Return [X, Y] of the center of cell containing provided text 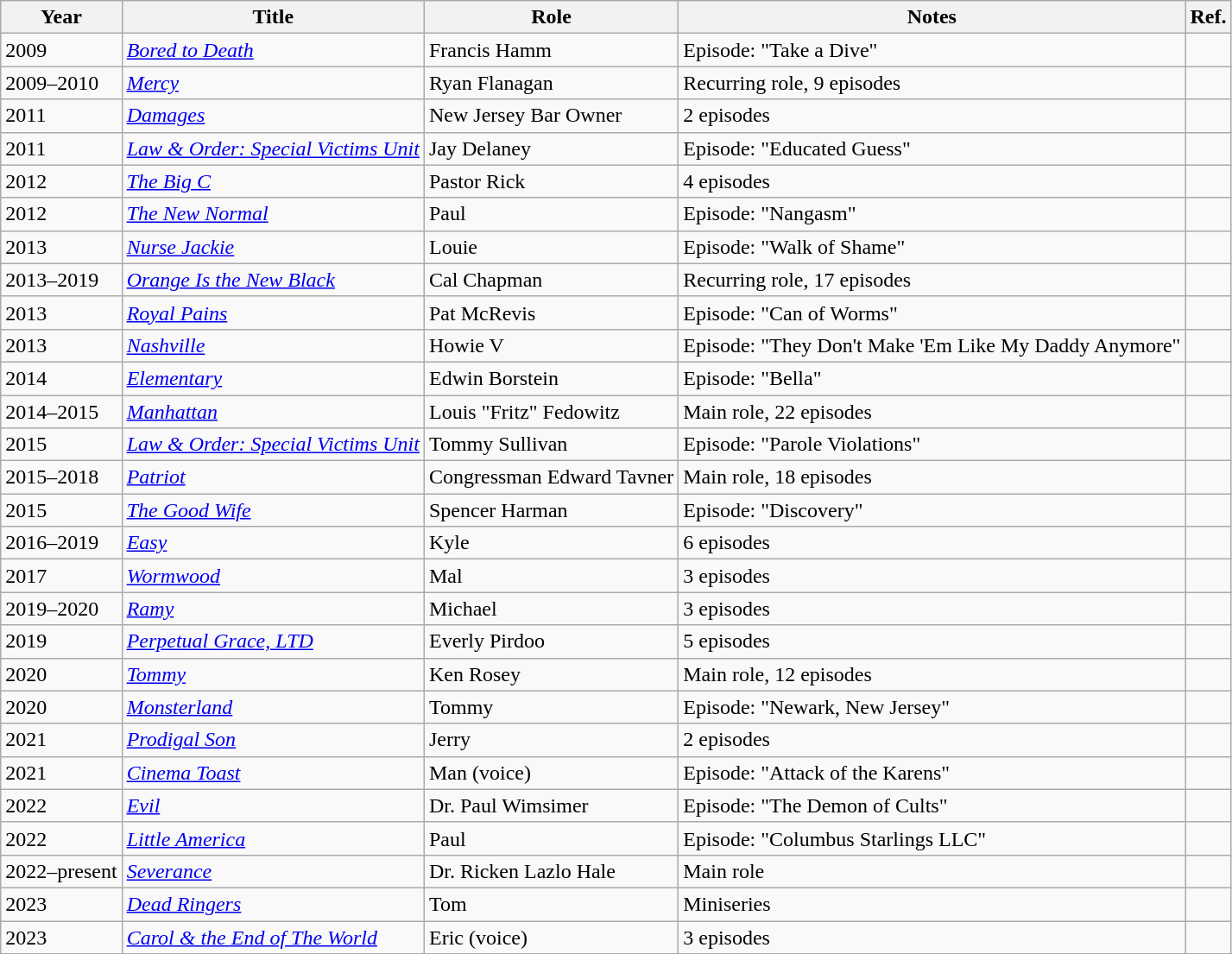
Eric (voice) [551, 937]
Little America [273, 838]
2016–2019 [61, 543]
Easy [273, 543]
Everly Pirdoo [551, 641]
New Jersey Bar Owner [551, 116]
Dr. Paul Wimsimer [551, 806]
Episode: "Columbus Starlings LLC" [932, 838]
Miniseries [932, 904]
Louie [551, 247]
Episode: "Take a Dive" [932, 50]
Main role [932, 871]
Notes [932, 17]
Episode: "Parole Violations" [932, 445]
Recurring role, 17 episodes [932, 280]
Pastor Rick [551, 181]
6 episodes [932, 543]
2015–2018 [61, 477]
Main role, 22 episodes [932, 412]
The Big C [273, 181]
Edwin Borstein [551, 378]
Bored to Death [273, 50]
5 episodes [932, 641]
Elementary [273, 378]
Main role, 12 episodes [932, 674]
The Good Wife [273, 510]
Episode: "Walk of Shame" [932, 247]
Dead Ringers [273, 904]
Kyle [551, 543]
Episode: "The Demon of Cults" [932, 806]
Nashville [273, 345]
2009 [61, 50]
Man (voice) [551, 773]
Ryan Flanagan [551, 83]
Congressman Edward Tavner [551, 477]
Episode: "Can of Worms" [932, 313]
Ramy [273, 609]
Episode: "Nangasm" [932, 214]
Manhattan [273, 412]
Year [61, 17]
Episode: "Newark, New Jersey" [932, 707]
Louis "Fritz" Fedowitz [551, 412]
Jay Delaney [551, 148]
Pat McRevis [551, 313]
Wormwood [273, 576]
Episode: "They Don't Make 'Em Like My Daddy Anymore" [932, 345]
The New Normal [273, 214]
2022–present [61, 871]
Episode: "Educated Guess" [932, 148]
Nurse Jackie [273, 247]
Title [273, 17]
Jerry [551, 740]
2009–2010 [61, 83]
Dr. Ricken Lazlo Hale [551, 871]
2017 [61, 576]
Evil [273, 806]
Perpetual Grace, LTD [273, 641]
Spencer Harman [551, 510]
Main role, 18 episodes [932, 477]
Ken Rosey [551, 674]
Howie V [551, 345]
Ref. [1209, 17]
Recurring role, 9 episodes [932, 83]
2014 [61, 378]
Mal [551, 576]
Tom [551, 904]
Episode: "Attack of the Karens" [932, 773]
Royal Pains [273, 313]
Patriot [273, 477]
2014–2015 [61, 412]
Damages [273, 116]
2019 [61, 641]
4 episodes [932, 181]
Episode: "Discovery" [932, 510]
Role [551, 17]
Francis Hamm [551, 50]
Cal Chapman [551, 280]
Carol & the End of The World [273, 937]
Episode: "Bella" [932, 378]
Monsterland [273, 707]
2013–2019 [61, 280]
2019–2020 [61, 609]
Severance [273, 871]
Prodigal Son [273, 740]
Orange Is the New Black [273, 280]
Mercy [273, 83]
Michael [551, 609]
Tommy Sullivan [551, 445]
Cinema Toast [273, 773]
